Capture the cell that displays the provided text and extract its (x, y) central coordinate. 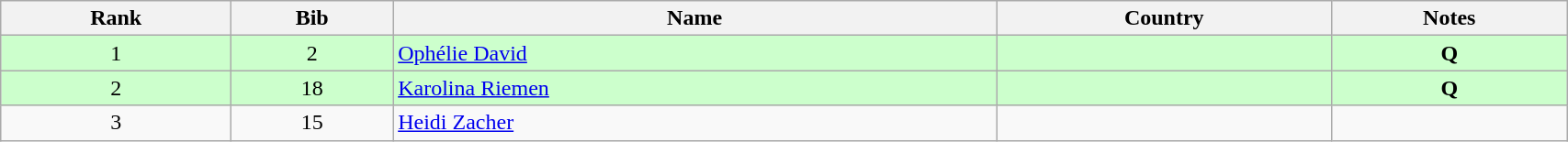
Heidi Zacher (694, 123)
Karolina Riemen (694, 88)
1 (116, 53)
18 (312, 88)
3 (116, 123)
Rank (116, 18)
Ophélie David (694, 53)
Name (694, 18)
Notes (1450, 18)
15 (312, 123)
Country (1165, 18)
Bib (312, 18)
